Pinpoint the cell where the given text exists, returning its (x, y) midpoint coordinate. 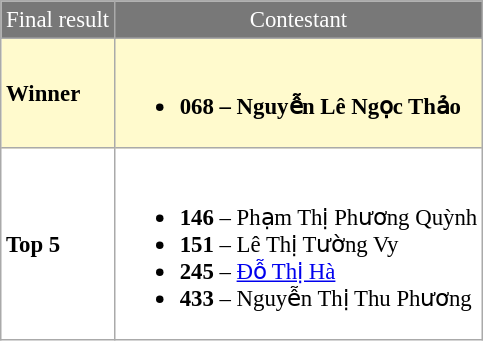
Top 5 (58, 244)
068 – Nguyễn Lê Ngọc Thảo (298, 93)
Winner (58, 93)
Final result (58, 20)
Contestant (298, 20)
146 – Phạm Thị Phương Quỳnh151 – Lê Thị Tường Vy245 – Đỗ Thị Hà433 – Nguyễn Thị Thu Phương (298, 244)
